Return [x, y] of the center of cell containing provided text 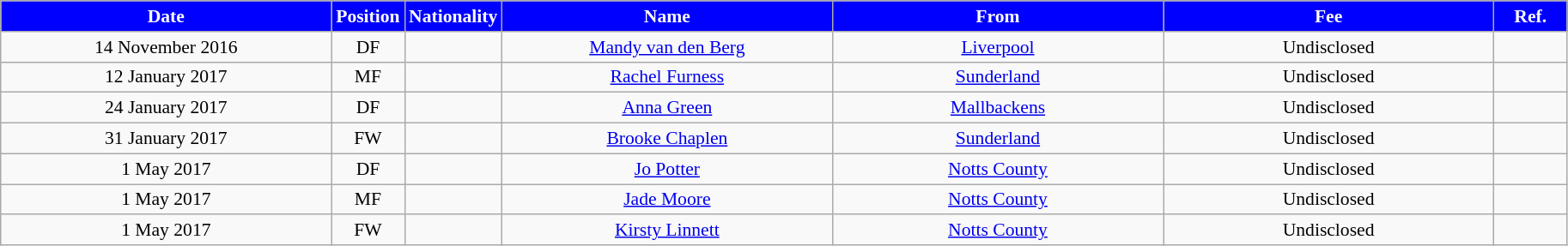
Jade Moore [666, 200]
Mallbackens [998, 108]
Nationality [453, 16]
24 January 2017 [167, 108]
Kirsty Linnett [666, 231]
31 January 2017 [167, 139]
Position [368, 16]
Date [167, 16]
Name [666, 16]
Rachel Furness [666, 77]
Brooke Chaplen [666, 139]
12 January 2017 [167, 77]
Jo Potter [666, 169]
From [998, 16]
Anna Green [666, 108]
14 November 2016 [167, 47]
Liverpool [998, 47]
Fee [1329, 16]
Ref. [1530, 16]
Mandy van den Berg [666, 47]
